Extract the [x, y] coordinate from the center of the cell holding the provided text.  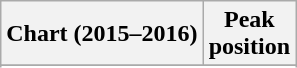
Chart (2015–2016) [102, 34]
Peakposition [249, 34]
